For the text-containing cell, return its midpoint in [x, y] coordinate format. 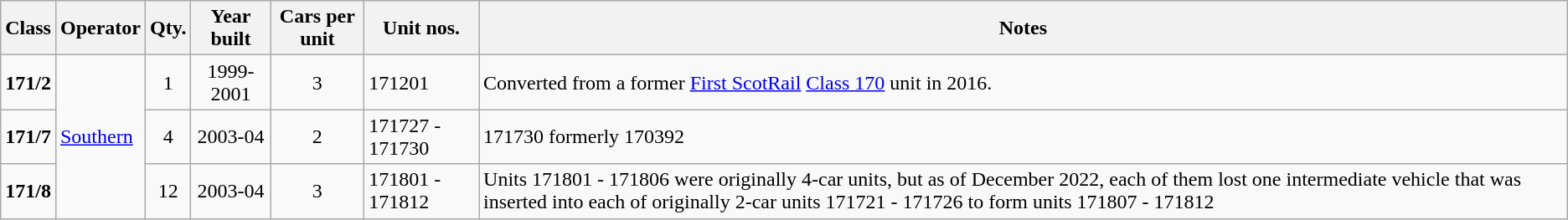
Operator [101, 28]
2 [317, 137]
1 [168, 82]
Notes [1024, 28]
Unit nos. [422, 28]
Converted from a former First ScotRail Class 170 unit in 2016. [1024, 82]
Qty. [168, 28]
4 [168, 137]
171730 formerly 170392 [1024, 137]
Class [28, 28]
12 [168, 191]
171801 - 171812 [422, 191]
Southern [101, 137]
171201 [422, 82]
171/2 [28, 82]
171/7 [28, 137]
Year built [231, 28]
171727 - 171730 [422, 137]
Cars per unit [317, 28]
171/8 [28, 191]
1999-2001 [231, 82]
